Capture the cell that displays the provided text and extract its [x, y] central coordinate. 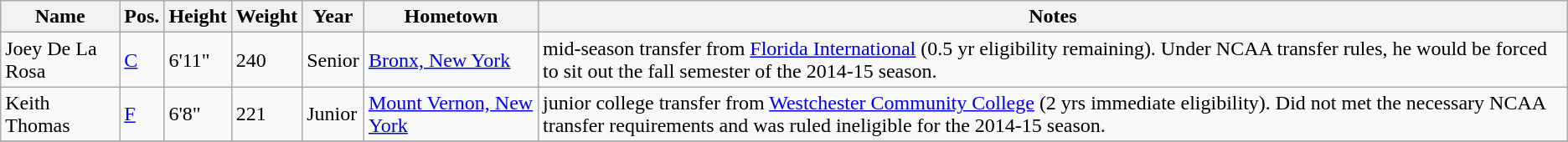
Mount Vernon, New York [451, 114]
6'8" [198, 114]
Weight [266, 17]
Junior [333, 114]
Bronx, New York [451, 60]
Senior [333, 60]
Year [333, 17]
Notes [1054, 17]
Pos. [142, 17]
Name [60, 17]
Joey De La Rosa [60, 60]
Keith Thomas [60, 114]
6'11" [198, 60]
C [142, 60]
Height [198, 17]
F [142, 114]
221 [266, 114]
Hometown [451, 17]
240 [266, 60]
